Return the (x, y) coordinate for the center point of the cell that contains the specified text.  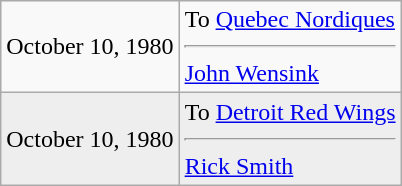
To Detroit Red WingsRick Smith (290, 139)
To Quebec NordiquesJohn Wensink (290, 47)
